Provide the (x, y) coordinate of the cell's center where the given text is located.  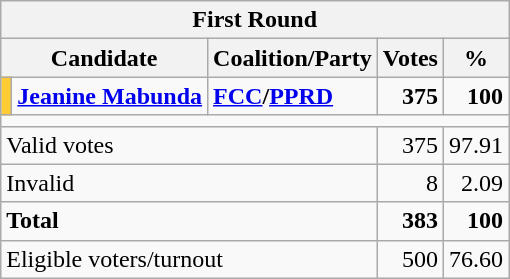
97.91 (476, 145)
% (476, 58)
8 (410, 183)
76.60 (476, 259)
Valid votes (190, 145)
Candidate (104, 58)
2.09 (476, 183)
500 (410, 259)
Votes (410, 58)
First Round (255, 20)
Invalid (190, 183)
Jeanine Mabunda (110, 96)
Eligible voters/turnout (190, 259)
FCC/PPRD (293, 96)
Coalition/Party (293, 58)
Total (190, 221)
383 (410, 221)
